Locate the cell with the specified text and output its (x, y) center coordinate. 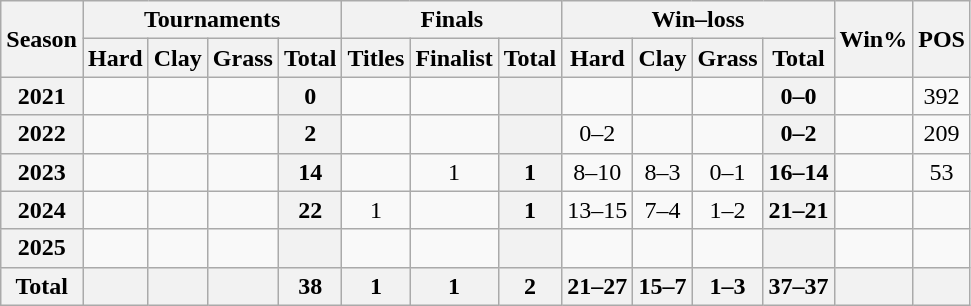
Win–loss (698, 20)
Tournaments (212, 20)
8–3 (662, 172)
21–21 (798, 210)
2021 (42, 96)
Win% (874, 39)
2024 (42, 210)
1–2 (728, 210)
13–15 (598, 210)
8–10 (598, 172)
2025 (42, 248)
22 (310, 210)
0–0 (798, 96)
21–27 (598, 286)
Season (42, 39)
2022 (42, 134)
7–4 (662, 210)
53 (942, 172)
209 (942, 134)
14 (310, 172)
POS (942, 39)
16–14 (798, 172)
Finalist (454, 58)
Titles (376, 58)
Finals (452, 20)
15–7 (662, 286)
38 (310, 286)
0 (310, 96)
2023 (42, 172)
37–37 (798, 286)
0–1 (728, 172)
1–3 (728, 286)
392 (942, 96)
